Provide the (x, y) coordinate of the cell's center where the given text is located.  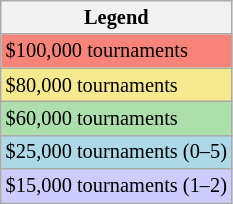
Legend (116, 17)
$100,000 tournaments (116, 51)
$80,000 tournaments (116, 85)
$60,000 tournaments (116, 118)
$15,000 tournaments (1–2) (116, 186)
$25,000 tournaments (0–5) (116, 152)
